Output the (x, y) coordinate of the center of the cell containing the given text.  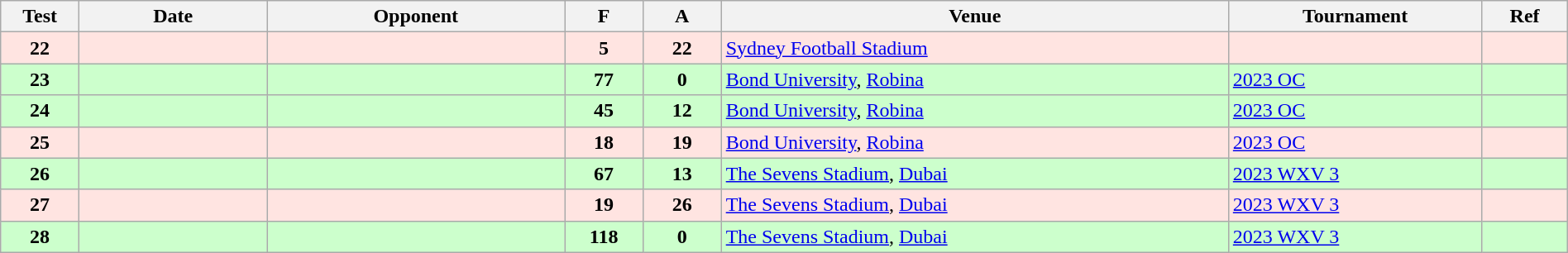
118 (604, 236)
77 (604, 79)
18 (604, 142)
Venue (974, 17)
5 (604, 48)
A (681, 17)
24 (40, 111)
67 (604, 174)
45 (604, 111)
13 (681, 174)
Sydney Football Stadium (974, 48)
F (604, 17)
28 (40, 236)
23 (40, 79)
27 (40, 205)
25 (40, 142)
Tournament (1355, 17)
Opponent (416, 17)
Date (172, 17)
Test (40, 17)
Ref (1525, 17)
12 (681, 111)
